Return (X, Y) of the center of cell containing provided text 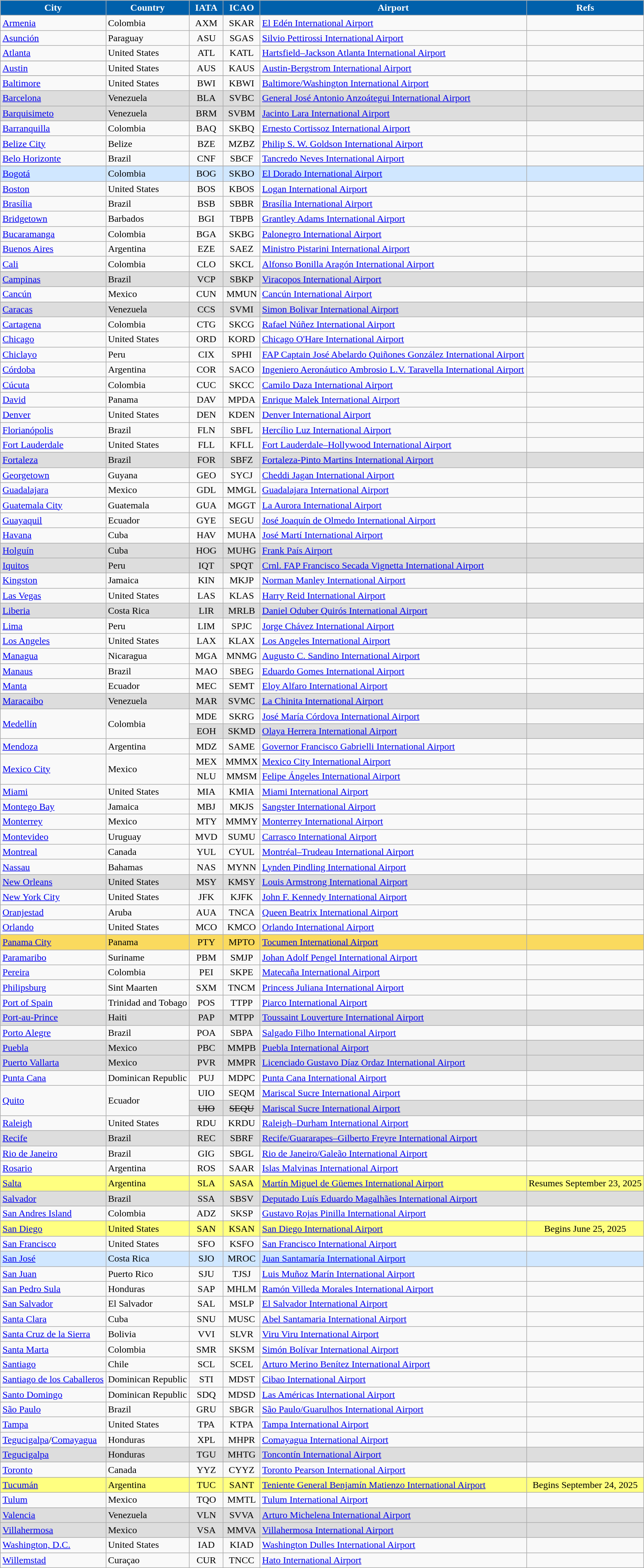
SBCF (242, 158)
La Chinita International Airport (393, 701)
Manta (53, 686)
SGAS (242, 38)
Enrique Malek International Airport (393, 400)
SKAR (242, 23)
Brasília (53, 204)
YYZ (206, 1470)
SJO (206, 1259)
STI (206, 1379)
Jorge Chávez International Airport (393, 626)
EZE (206, 249)
Guatemala (147, 505)
TPA (206, 1425)
MZBZ (242, 143)
MAO (206, 671)
Belize (147, 143)
HOG (206, 550)
Suriname (147, 957)
SNU (206, 1319)
MMSM (242, 776)
Juan Santamaría International Airport (393, 1259)
TJSJ (242, 1274)
MUSC (242, 1319)
Guayaquil (53, 520)
MUHG (242, 550)
SUMU (242, 837)
Louis Armstrong International Airport (393, 882)
Asunción (53, 38)
Princess Juliana International Airport (393, 988)
MPTO (242, 942)
Hato International Airport (393, 1560)
Chiclayo (53, 354)
IAD (206, 1545)
Country (147, 8)
BGA (206, 234)
São Paulo/Guarulhos International Airport (393, 1410)
Pereira (53, 972)
SKBO (242, 173)
VLN (206, 1515)
MNMG (242, 656)
Florianópolis (53, 430)
Johan Adolf Pengel International Airport (393, 957)
Augusto C. Sandino International Airport (393, 656)
KIAD (242, 1545)
ADZ (206, 1214)
LAX (206, 641)
Eloy Alfaro International Airport (393, 686)
Matecaña International Airport (393, 972)
Lynden Pindling International Airport (393, 867)
CYYZ (242, 1470)
Sangster International Airport (393, 807)
Washington Dulles International Airport (393, 1545)
JFK (206, 897)
Paraguay (147, 38)
SKCG (242, 324)
Philip S. W. Goldson International Airport (393, 143)
Rosario (53, 1168)
Campinas (53, 279)
MDST (242, 1379)
FOR (206, 460)
IATA (206, 8)
Cúcuta (53, 384)
Caracas (53, 309)
Baltimore (53, 83)
AUA (206, 912)
Chicago (53, 339)
Denver International Airport (393, 415)
MHPR (242, 1440)
ORD (206, 339)
Toronto (53, 1470)
Willemstad (53, 1560)
MDE (206, 716)
Tampa International Airport (393, 1425)
Tegucigalpa/Comayagua (53, 1440)
Alfonso Bonilla Aragón International Airport (393, 264)
MMMX (242, 761)
Brasília International Airport (393, 204)
Viru Viru International Airport (393, 1334)
SVBM (242, 113)
Rio de Janeiro (53, 1153)
LAS (206, 596)
KRDU (242, 1123)
ATL (206, 53)
Austin-Bergstrom International Airport (393, 68)
Puebla (53, 1048)
Chicago O'Hare International Airport (393, 339)
Austin (53, 68)
MMTL (242, 1500)
SKSP (242, 1214)
Monterrey (53, 822)
HAV (206, 535)
GDL (206, 490)
YUL (206, 852)
SMJP (242, 957)
New York City (53, 897)
Puebla International Airport (393, 1048)
KMSY (242, 882)
Frank País Airport (393, 550)
Jacinto Lara International Airport (393, 113)
Abel Santamaria International Airport (393, 1319)
El Dorado International Airport (393, 173)
Los Angeles International Airport (393, 641)
SKCL (242, 264)
Salgado Filho International Airport (393, 1033)
PBC (206, 1048)
Paramaribo (53, 957)
Salta (53, 1184)
KLAS (242, 596)
MVD (206, 837)
Fort Lauderdale–Hollywood International Airport (393, 445)
Quito (53, 1100)
SKCC (242, 384)
MMMY (242, 822)
MMUN (242, 294)
Miami (53, 792)
TBPB (242, 219)
Daniel Oduber Quirós International Airport (393, 611)
Washington, D.C. (53, 1545)
SAL (206, 1304)
Santiago de los Caballeros (53, 1379)
Piarco International Airport (393, 1003)
San Andres Island (53, 1214)
LIM (206, 626)
Eduardo Gomes International Airport (393, 671)
Orlando International Airport (393, 927)
POA (206, 1033)
MROC (242, 1259)
Belo Horizonte (53, 158)
SBGR (242, 1410)
MDPC (242, 1078)
SANT (242, 1485)
VVI (206, 1334)
MUHA (242, 535)
Monterrey International Airport (393, 822)
Cartagena (53, 324)
KTPA (242, 1425)
Denver (53, 415)
SACO (242, 369)
CUR (206, 1560)
PAP (206, 1018)
Kingston (53, 580)
San Diego (53, 1229)
MEC (206, 686)
Gustavo Rojas Pinilla International Airport (393, 1214)
MGA (206, 656)
SEGU (242, 520)
Recife (53, 1138)
John F. Kennedy International Airport (393, 897)
KSFO (242, 1244)
Barcelona (53, 98)
Belize City (53, 143)
SVVA (242, 1515)
Maracaibo (53, 701)
Hercílio Luz International Airport (393, 430)
San Pedro Sula (53, 1289)
Norman Manley International Airport (393, 580)
PTY (206, 942)
Tancredo Neves International Airport (393, 158)
Viracopos International Airport (393, 279)
MMGL (242, 490)
SFO (206, 1244)
MTPP (242, 1018)
SBFZ (242, 460)
Montego Bay (53, 807)
ROS (206, 1168)
Atlanta (53, 53)
KJFK (242, 897)
Silvio Pettirossi International Airport (393, 38)
Boston (53, 189)
SBRF (242, 1138)
GUA (206, 505)
SBFL (242, 430)
Governor Francisco Gabrielli International Airport (393, 746)
SEMT (242, 686)
Punta Cana International Airport (393, 1078)
San Francisco (53, 1244)
Palonegro International Airport (393, 234)
Haiti (147, 1018)
Cheddi Jagan International Airport (393, 475)
San José (53, 1259)
GIG (206, 1153)
Begins June 25, 2025 (585, 1229)
MEX (206, 761)
Recife/Guararapes–Gilberto Freyre International Airport (393, 1138)
Tucumán (53, 1485)
KATL (242, 53)
Olaya Herrera International Airport (393, 731)
San Francisco International Airport (393, 1244)
PEI (206, 972)
Port-au-Prince (53, 1018)
El Edén International Airport (393, 23)
Porto Alegre (53, 1033)
SVMI (242, 309)
KSAN (242, 1229)
Cancún International Airport (393, 294)
Barbados (147, 219)
Ministro Pistarini International Airport (393, 249)
San Salvador (53, 1304)
Rio de Janeiro/Galeão International Airport (393, 1153)
ASU (206, 38)
IQT (206, 565)
FAP Captain José Abelardo Quiñones González International Airport (393, 354)
TQO (206, 1500)
Barquisimeto (53, 113)
DAV (206, 400)
MMPB (242, 1048)
SKPE (242, 972)
Tocumen International Airport (393, 942)
SPQT (242, 565)
VSA (206, 1530)
MSLP (242, 1304)
Queen Beatrix International Airport (393, 912)
Tulum International Airport (393, 1500)
SKBG (242, 234)
FLL (206, 445)
Havana (53, 535)
Crnl. FAP Francisco Secada Vignetta International Airport (393, 565)
TNCA (242, 912)
MYNN (242, 867)
Montréal–Trudeau International Airport (393, 852)
SDQ (206, 1394)
La Aurora International Airport (393, 505)
Las Américas International Airport (393, 1394)
SKBQ (242, 128)
Trinidad and Tobago (147, 1003)
Córdoba (53, 369)
Georgetown (53, 475)
Las Vegas (53, 596)
Rafael Núñez International Airport (393, 324)
Buenos Aires (53, 249)
Luis Muñoz Marín International Airport (393, 1274)
Hartsfield–Jackson Atlanta International Airport (393, 53)
MHTG (242, 1455)
MMPR (242, 1063)
Los Angeles (53, 641)
MPDA (242, 400)
SLA (206, 1184)
XPL (206, 1440)
Mendoza (53, 746)
Managua (53, 656)
Manaus (53, 671)
Guatemala City (53, 505)
Santa Marta (53, 1349)
KDEN (242, 415)
NLU (206, 776)
BOS (206, 189)
KBOS (242, 189)
Harry Reid International Airport (393, 596)
KAUS (242, 68)
GRU (206, 1410)
José Joaquín de Olmedo International Airport (393, 520)
Port of Spain (53, 1003)
Villahermosa International Airport (393, 1530)
Chile (147, 1364)
SCEL (242, 1364)
Iquitos (53, 565)
SVBC (242, 98)
TUC (206, 1485)
MMVA (242, 1530)
KORD (242, 339)
Curaçao (147, 1560)
San Juan (53, 1274)
SAP (206, 1289)
MSY (206, 882)
Simon Bolivar International Airport (393, 309)
Oranjestad (53, 912)
TTPP (242, 1003)
Guadalajara (53, 490)
Ramón Villeda Morales International Airport (393, 1289)
Ingeniero Aeronáutico Ambrosio L.V. Taravella International Airport (393, 369)
ICAO (242, 8)
Barranquilla (53, 128)
BZE (206, 143)
CIX (206, 354)
KMIA (242, 792)
Salvador (53, 1199)
CCS (206, 309)
Mexico City International Airport (393, 761)
VCP (206, 279)
KBWI (242, 83)
CLO (206, 264)
Armenia (53, 23)
Bahamas (147, 867)
Logan International Airport (393, 189)
Refs (585, 8)
Santa Clara (53, 1319)
Cibao International Airport (393, 1379)
KIN (206, 580)
KMCO (242, 927)
Santo Domingo (53, 1394)
POS (206, 1003)
Raleigh–Durham International Airport (393, 1123)
SPJC (242, 626)
Islas Malvinas International Airport (393, 1168)
SLVR (242, 1334)
SBGL (242, 1153)
SEQM (242, 1093)
PUJ (206, 1078)
COR (206, 369)
SBSV (242, 1199)
Tegucigalpa (53, 1455)
FLN (206, 430)
Puerto Rico (147, 1274)
Camilo Daza International Airport (393, 384)
Begins September 24, 2025 (585, 1485)
El Salvador International Airport (393, 1304)
Fortaleza-Pinto Martins International Airport (393, 460)
Toussaint Louverture International Airport (393, 1018)
Punta Cana (53, 1078)
Uruguay (147, 837)
Montevideo (53, 837)
MBJ (206, 807)
Tampa (53, 1425)
Panama City (53, 942)
SAME (242, 746)
MGGT (242, 505)
DEN (206, 415)
Bolivia (147, 1334)
SJU (206, 1274)
Tulum (53, 1500)
Cali (53, 264)
CTG (206, 324)
Arturo Michelena International Airport (393, 1515)
TGU (206, 1455)
Ernesto Cortissoz International Airport (393, 128)
San Diego International Airport (393, 1229)
José María Córdova International Airport (393, 716)
MIA (206, 792)
CYUL (242, 852)
MKJS (242, 807)
TNCM (242, 988)
CUC (206, 384)
City (53, 8)
SSA (206, 1199)
Bucaramanga (53, 234)
Holguín (53, 550)
David (53, 400)
Santa Cruz de la Sierra (53, 1334)
SYCJ (242, 475)
SBKP (242, 279)
Toncontín International Airport (393, 1455)
BAQ (206, 128)
GEO (206, 475)
Villahermosa (53, 1530)
Bogotá (53, 173)
BSB (206, 204)
BOG (206, 173)
CNF (206, 158)
Fort Lauderdale (53, 445)
SBBR (242, 204)
Montreal (53, 852)
SBPA (242, 1033)
Raleigh (53, 1123)
Toronto Pearson International Airport (393, 1470)
BRM (206, 113)
General José Antonio Anzoátegui International Airport (393, 98)
SAN (206, 1229)
PBM (206, 957)
Valencia (53, 1515)
Aruba (147, 912)
AXM (206, 23)
Bridgetown (53, 219)
SAAR (242, 1168)
TNCC (242, 1560)
MCO (206, 927)
CUN (206, 294)
SAEZ (242, 249)
SXM (206, 988)
SPHI (242, 354)
Santiago (53, 1364)
SEQU (242, 1108)
Cancún (53, 294)
Fortaleza (53, 460)
NAS (206, 867)
Teniente General Benjamín Matienzo International Airport (393, 1485)
Guyana (147, 475)
Mexico City (53, 769)
Airport (393, 8)
AUS (206, 68)
Lima (53, 626)
Arturo Merino Benítez International Airport (393, 1364)
Philipsburg (53, 988)
SCL (206, 1364)
Sint Maarten (147, 988)
BLA (206, 98)
MKJP (242, 580)
SKRG (242, 716)
Grantley Adams International Airport (393, 219)
MDZ (206, 746)
Felipe Ángeles International Airport (393, 776)
Miami International Airport (393, 792)
Carrasco International Airport (393, 837)
MAR (206, 701)
Deputado Luís Eduardo Magalhães International Airport (393, 1199)
REC (206, 1138)
Resumes September 23, 2025 (585, 1184)
Orlando (53, 927)
GYE (206, 520)
MTY (206, 822)
José Martí International Airport (393, 535)
Nassau (53, 867)
MHLM (242, 1289)
Comayagua International Airport (393, 1440)
São Paulo (53, 1410)
EOH (206, 731)
Licenciado Gustavo Díaz Ordaz International Airport (393, 1063)
LIR (206, 611)
MDSD (242, 1394)
Guadalajara International Airport (393, 490)
SASA (242, 1184)
New Orleans (53, 882)
BWI (206, 83)
Liberia (53, 611)
SKSM (242, 1349)
KLAX (242, 641)
Puerto Vallarta (53, 1063)
SBEG (242, 671)
KFLL (242, 445)
Martín Miguel de Güemes International Airport (393, 1184)
Nicaragua (147, 656)
BGI (206, 219)
Baltimore/Washington International Airport (393, 83)
El Salvador (147, 1304)
RDU (206, 1123)
Medellín (53, 724)
MRLB (242, 611)
Simón Bolívar International Airport (393, 1349)
SMR (206, 1349)
SVMC (242, 701)
PVR (206, 1063)
SKMD (242, 731)
